Extract the [X, Y] coordinate from the center of the cell holding the provided text.  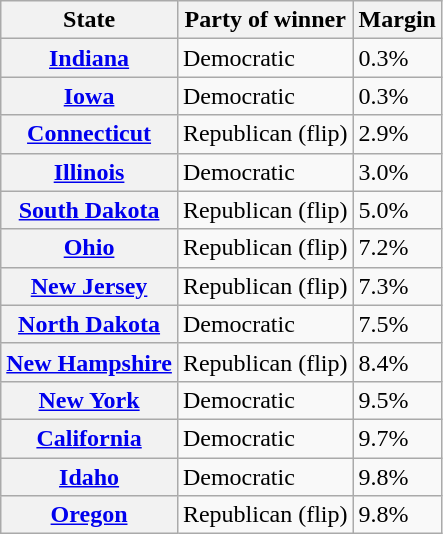
3.0% [397, 172]
Iowa [90, 96]
Idaho [90, 477]
2.9% [397, 134]
9.5% [397, 400]
New Hampshire [90, 362]
California [90, 438]
7.5% [397, 324]
Margin [397, 20]
7.3% [397, 286]
7.2% [397, 248]
Connecticut [90, 134]
New York [90, 400]
North Dakota [90, 324]
South Dakota [90, 210]
Illinois [90, 172]
Oregon [90, 515]
Party of winner [265, 20]
State [90, 20]
8.4% [397, 362]
New Jersey [90, 286]
Indiana [90, 58]
5.0% [397, 210]
Ohio [90, 248]
9.7% [397, 438]
